From the cell containing the given text, extract its center point as (x, y) coordinate. 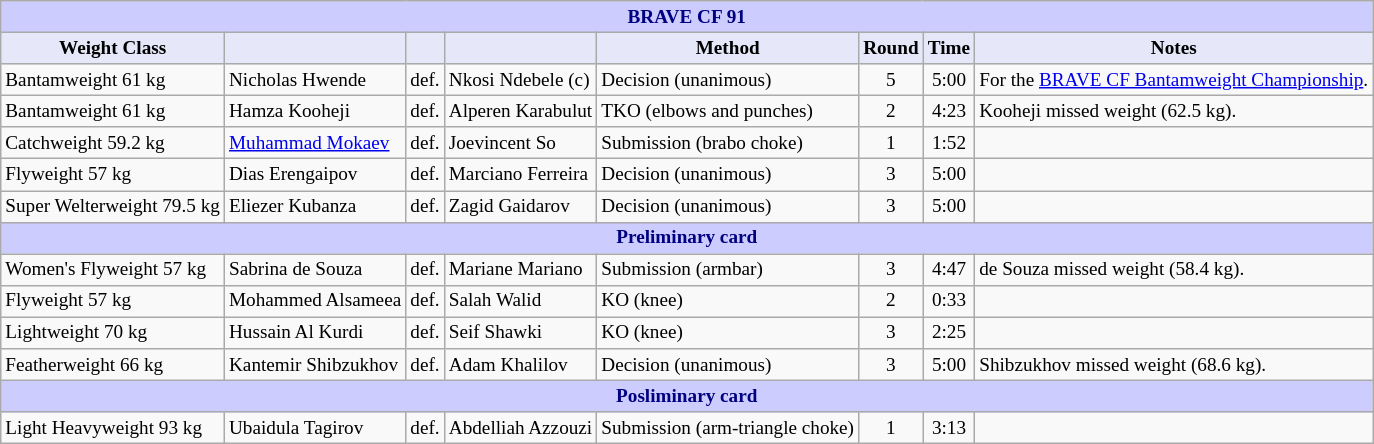
Kooheji missed weight (62.5 kg). (1174, 111)
Featherweight 66 kg (113, 365)
BRAVE CF 91 (687, 17)
Ubaidula Tagirov (314, 428)
Submission (arm-triangle choke) (728, 428)
Light Heavyweight 93 kg (113, 428)
Joevincent So (520, 143)
Shibzukhov missed weight (68.6 kg). (1174, 365)
Women's Flyweight 57 kg (113, 270)
Nkosi Ndebele (c) (520, 80)
Submission (brabo choke) (728, 143)
Super Welterweight 79.5 kg (113, 206)
Seif Shawki (520, 333)
Time (948, 48)
Adam Khalilov (520, 365)
Salah Walid (520, 301)
Zagid Gaidarov (520, 206)
Marciano Ferreira (520, 175)
TKO (elbows and punches) (728, 111)
Preliminary card (687, 238)
Posliminary card (687, 396)
Round (892, 48)
Submission (armbar) (728, 270)
Method (728, 48)
Mohammed Alsameea (314, 301)
Eliezer Kubanza (314, 206)
Kantemir Shibzukhov (314, 365)
Lightweight 70 kg (113, 333)
Muhammad Mokaev (314, 143)
Hamza Kooheji (314, 111)
de Souza missed weight (58.4 kg). (1174, 270)
Dias Erengaipov (314, 175)
5 (892, 80)
Sabrina de Souza (314, 270)
1:52 (948, 143)
Alperen Karabulut (520, 111)
Notes (1174, 48)
3:13 (948, 428)
Nicholas Hwende (314, 80)
Mariane Mariano (520, 270)
Weight Class (113, 48)
Hussain Al Kurdi (314, 333)
Abdelliah Azzouzi (520, 428)
For the BRAVE CF Bantamweight Championship. (1174, 80)
4:47 (948, 270)
Catchweight 59.2 kg (113, 143)
2:25 (948, 333)
4:23 (948, 111)
0:33 (948, 301)
